Identify which cell holds the provided text, then report its (x, y) central coordinate. 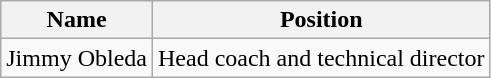
Head coach and technical director (321, 58)
Name (77, 20)
Jimmy Obleda (77, 58)
Position (321, 20)
